Provide the [x, y] coordinate of the cell's center where the given text is located.  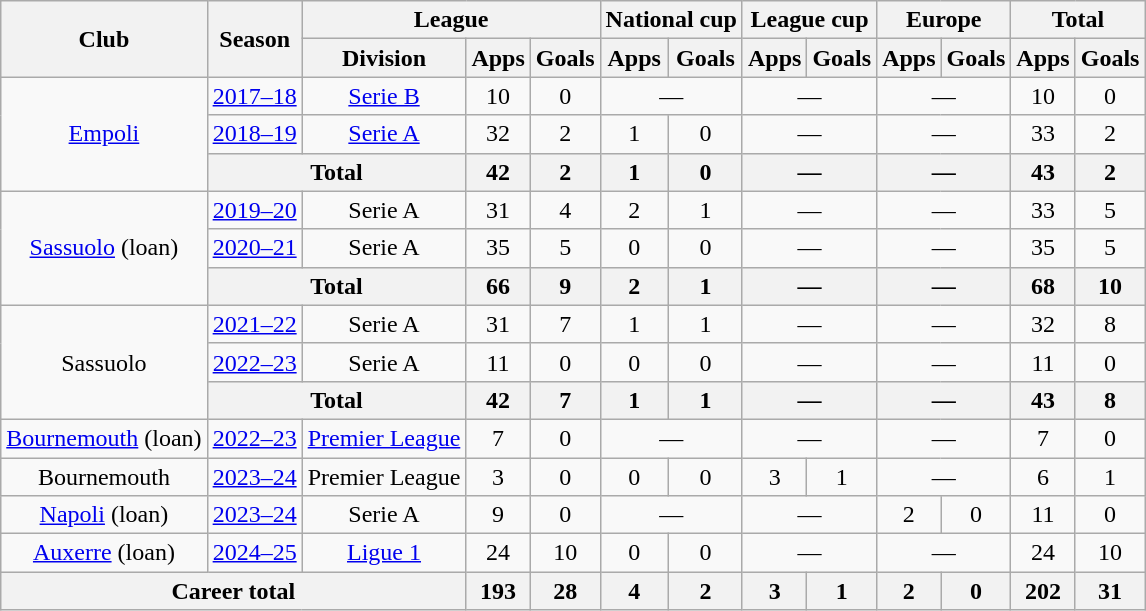
Auxerre (loan) [104, 553]
League [451, 20]
2018–19 [254, 134]
Empoli [104, 134]
68 [1043, 286]
Club [104, 39]
Division [384, 58]
193 [498, 591]
Napoli (loan) [104, 515]
Sassuolo [104, 362]
2021–22 [254, 324]
League cup [809, 20]
28 [565, 591]
6 [1043, 477]
2024–25 [254, 553]
202 [1043, 591]
Season [254, 39]
2017–18 [254, 96]
Sassuolo (loan) [104, 248]
Bournemouth (loan) [104, 438]
National cup [671, 20]
Ligue 1 [384, 553]
Bournemouth [104, 477]
Career total [234, 591]
66 [498, 286]
2020–21 [254, 248]
Europe [944, 20]
2019–20 [254, 210]
Serie B [384, 96]
